Output the (X, Y) coordinate of the center of the cell containing the given text.  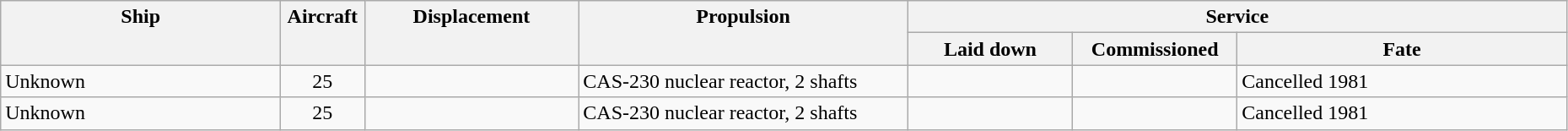
Aircraft (322, 33)
Commissioned (1156, 49)
Fate (1402, 49)
Laid down (990, 49)
Propulsion (743, 33)
Displacement (471, 33)
Ship (141, 33)
Service (1237, 17)
